Search for the cell housing the specified text and yield its [X, Y] center coordinate. 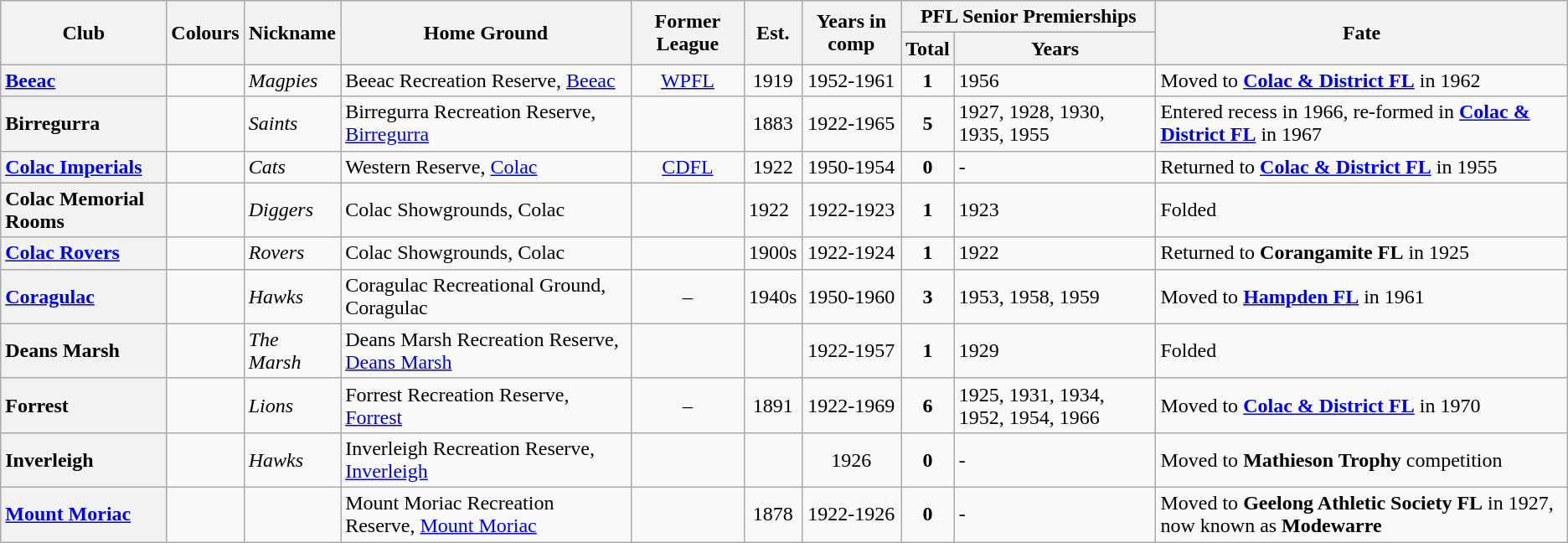
Nickname [291, 33]
1922-1924 [851, 253]
Colac Memorial Rooms [84, 209]
Mount Moriac [84, 515]
Former League [687, 33]
Years [1055, 49]
Moved to Mathieson Trophy competition [1362, 459]
Total [928, 49]
1900s [773, 253]
Rovers [291, 253]
1956 [1055, 80]
Club [84, 33]
Colac Rovers [84, 253]
3 [928, 297]
5 [928, 124]
Fate [1362, 33]
1922-1957 [851, 350]
Lions [291, 406]
Entered recess in 1966, re-formed in Colac & District FL in 1967 [1362, 124]
The Marsh [291, 350]
1950-1954 [851, 167]
1940s [773, 297]
1923 [1055, 209]
WPFL [687, 80]
Moved to Colac & District FL in 1970 [1362, 406]
Deans Marsh [84, 350]
1950-1960 [851, 297]
1883 [773, 124]
6 [928, 406]
Home Ground [486, 33]
1926 [851, 459]
Western Reserve, Colac [486, 167]
Inverleigh Recreation Reserve, Inverleigh [486, 459]
1891 [773, 406]
Returned to Corangamite FL in 1925 [1362, 253]
1925, 1931, 1934, 1952, 1954, 1966 [1055, 406]
Colours [205, 33]
Inverleigh [84, 459]
Coragulac [84, 297]
Beeac Recreation Reserve, Beeac [486, 80]
Moved to Hampden FL in 1961 [1362, 297]
Forrest [84, 406]
Mount Moriac Recreation Reserve, Mount Moriac [486, 515]
1922-1926 [851, 515]
Moved to Colac & District FL in 1962 [1362, 80]
Saints [291, 124]
Diggers [291, 209]
Years in comp [851, 33]
Beeac [84, 80]
1953, 1958, 1959 [1055, 297]
Magpies [291, 80]
1952-1961 [851, 80]
Moved to Geelong Athletic Society FL in 1927, now known as Modewarre [1362, 515]
1922-1923 [851, 209]
Birregurra [84, 124]
Est. [773, 33]
1919 [773, 80]
1922-1965 [851, 124]
1922-1969 [851, 406]
Forrest Recreation Reserve, Forrest [486, 406]
CDFL [687, 167]
Returned to Colac & District FL in 1955 [1362, 167]
Deans Marsh Recreation Reserve, Deans Marsh [486, 350]
1927, 1928, 1930, 1935, 1955 [1055, 124]
1878 [773, 515]
PFL Senior Premierships [1029, 17]
Cats [291, 167]
Coragulac Recreational Ground, Coragulac [486, 297]
1929 [1055, 350]
Colac Imperials [84, 167]
Birregurra Recreation Reserve, Birregurra [486, 124]
